Detect which cell encompasses the target text, then output its (X, Y) center coordinate. 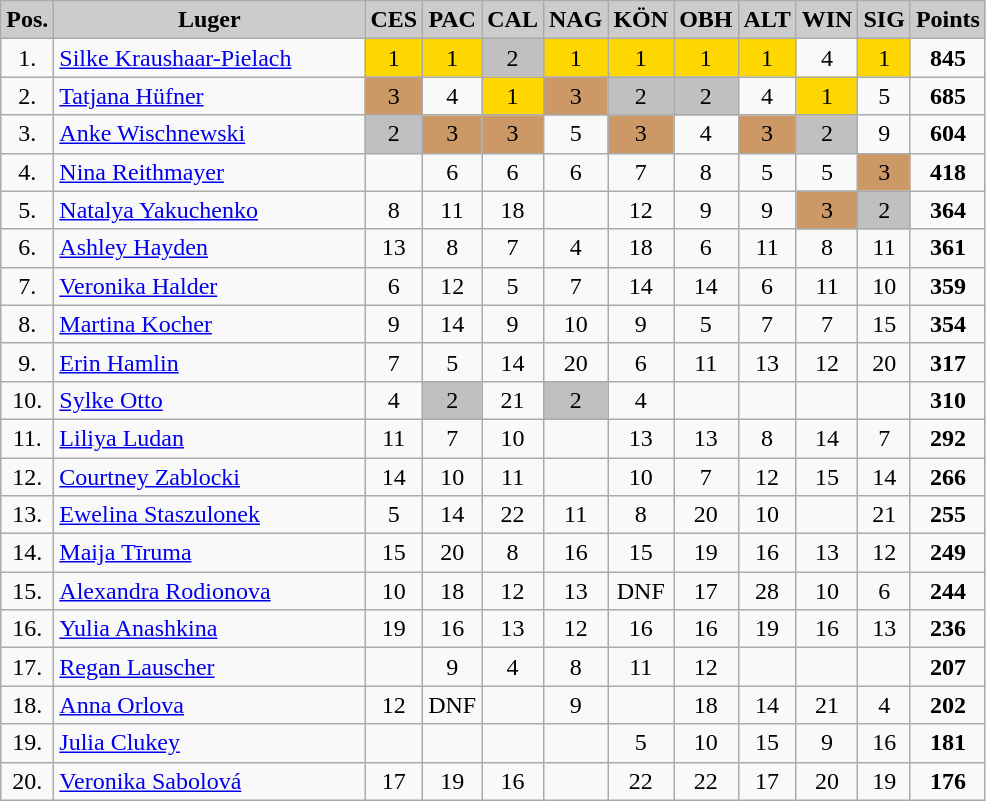
Tatjana Hüfner (210, 96)
685 (948, 96)
Ashley Hayden (210, 248)
207 (948, 667)
Alexandra Rodionova (210, 591)
CAL (513, 20)
Regan Lauscher (210, 667)
Julia Clukey (210, 743)
364 (948, 210)
Ewelina Staszulonek (210, 515)
Silke Kraushaar-Pielach (210, 58)
14. (28, 553)
317 (948, 362)
Anna Orlova (210, 705)
176 (948, 781)
11. (28, 438)
17. (28, 667)
OBH (706, 20)
418 (948, 172)
255 (948, 515)
7. (28, 286)
Martina Kocher (210, 324)
354 (948, 324)
845 (948, 58)
236 (948, 629)
WIN (827, 20)
Anke Wischnewski (210, 134)
202 (948, 705)
Yulia Anashkina (210, 629)
Erin Hamlin (210, 362)
Veronika Halder (210, 286)
8. (28, 324)
Nina Reithmayer (210, 172)
Courtney Zablocki (210, 477)
6. (28, 248)
12. (28, 477)
19. (28, 743)
KÖN (641, 20)
NAG (575, 20)
4. (28, 172)
10. (28, 400)
15. (28, 591)
5. (28, 210)
Luger (210, 20)
18. (28, 705)
13. (28, 515)
181 (948, 743)
SIG (884, 20)
ALT (767, 20)
3. (28, 134)
Veronika Sabolová (210, 781)
266 (948, 477)
310 (948, 400)
244 (948, 591)
2. (28, 96)
16. (28, 629)
Pos. (28, 20)
Sylke Otto (210, 400)
9. (28, 362)
28 (767, 591)
PAC (452, 20)
Points (948, 20)
1. (28, 58)
604 (948, 134)
20. (28, 781)
Liliya Ludan (210, 438)
CES (394, 20)
Maija Tīruma (210, 553)
359 (948, 286)
Natalya Yakuchenko (210, 210)
249 (948, 553)
292 (948, 438)
361 (948, 248)
